Output the (X, Y) coordinate of the center of the cell containing the given text.  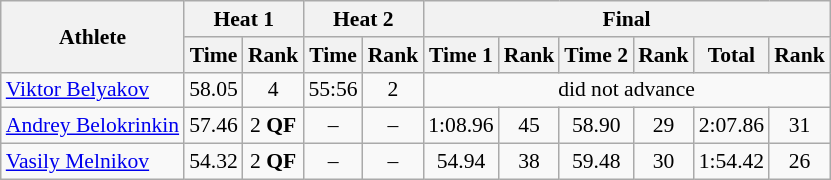
1:08.96 (460, 126)
55:56 (332, 90)
1:54.42 (732, 162)
58.05 (214, 90)
Heat 2 (363, 19)
Time 2 (596, 55)
30 (664, 162)
29 (664, 126)
38 (530, 162)
did not advance (626, 90)
Heat 1 (244, 19)
Viktor Belyakov (92, 90)
Vasily Melnikov (92, 162)
4 (274, 90)
54.94 (460, 162)
2 (394, 90)
59.48 (596, 162)
45 (530, 126)
54.32 (214, 162)
Time 1 (460, 55)
2:07.86 (732, 126)
Athlete (92, 36)
31 (800, 126)
58.90 (596, 126)
57.46 (214, 126)
Final (626, 19)
Total (732, 55)
Andrey Belokrinkin (92, 126)
26 (800, 162)
